Pinpoint the cell where the given text exists, returning its [x, y] midpoint coordinate. 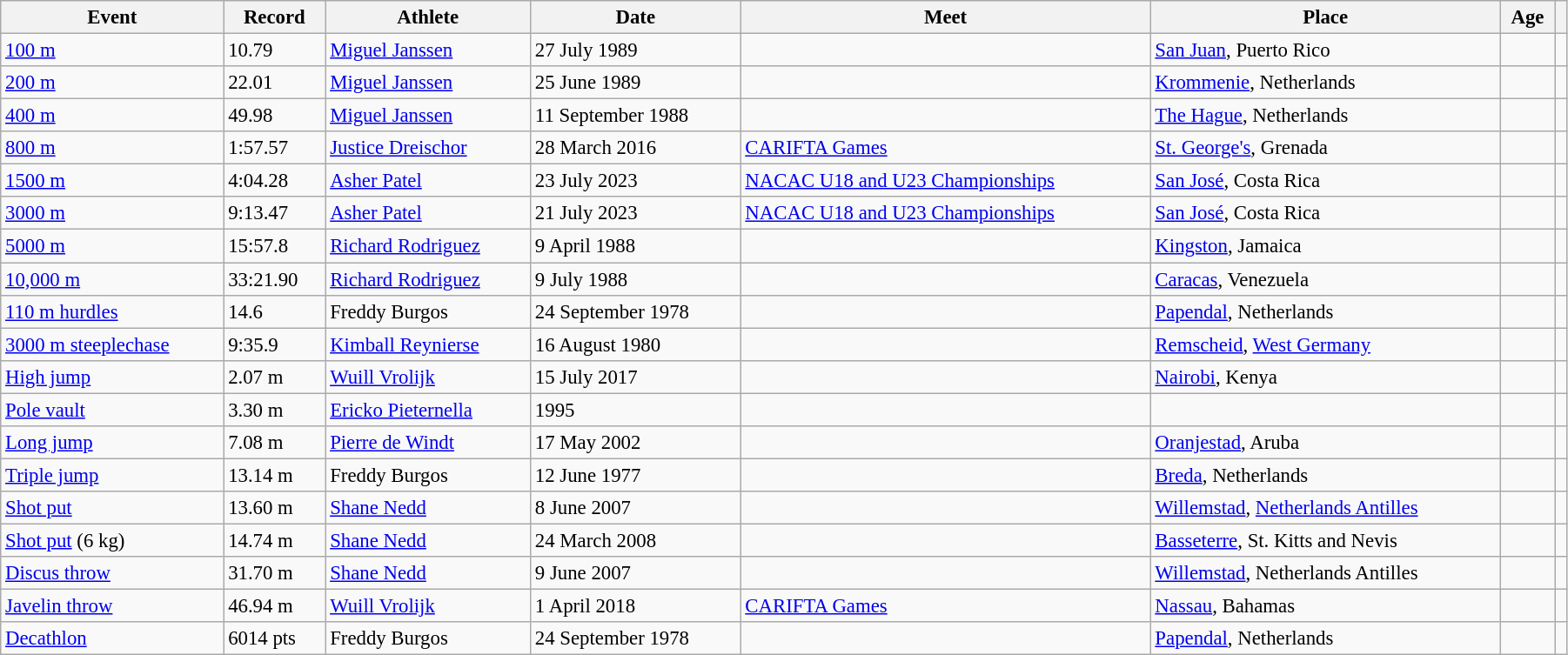
Breda, Netherlands [1325, 475]
9:35.9 [275, 344]
Justice Dreischor [428, 148]
49.98 [275, 116]
10.79 [275, 50]
Kingston, Jamaica [1325, 246]
Record [275, 17]
13.14 m [275, 475]
Krommenie, Netherlands [1325, 83]
5000 m [112, 246]
25 June 1989 [635, 83]
Nassau, Bahamas [1325, 606]
Triple jump [112, 475]
9 April 1988 [635, 246]
Date [635, 17]
Ericko Pieternella [428, 410]
1995 [635, 410]
12 June 1977 [635, 475]
200 m [112, 83]
23 July 2023 [635, 181]
9 July 1988 [635, 279]
400 m [112, 116]
The Hague, Netherlands [1325, 116]
3000 m [112, 213]
7.08 m [275, 443]
10,000 m [112, 279]
1 April 2018 [635, 606]
15 July 2017 [635, 377]
Decathlon [112, 638]
St. George's, Grenada [1325, 148]
Pierre de Windt [428, 443]
Pole vault [112, 410]
Shot put [112, 508]
Basseterre, St. Kitts and Nevis [1325, 540]
21 July 2023 [635, 213]
4:04.28 [275, 181]
9 June 2007 [635, 573]
3000 m steeplechase [112, 344]
Place [1325, 17]
Kimball Reynierse [428, 344]
1:57.57 [275, 148]
Caracas, Venezuela [1325, 279]
110 m hurdles [112, 311]
15:57.8 [275, 246]
Discus throw [112, 573]
6014 pts [275, 638]
14.6 [275, 311]
Oranjestad, Aruba [1325, 443]
San Juan, Puerto Rico [1325, 50]
800 m [112, 148]
17 May 2002 [635, 443]
14.74 m [275, 540]
28 March 2016 [635, 148]
33:21.90 [275, 279]
9:13.47 [275, 213]
Athlete [428, 17]
Nairobi, Kenya [1325, 377]
Shot put (6 kg) [112, 540]
Javelin throw [112, 606]
High jump [112, 377]
2.07 m [275, 377]
46.94 m [275, 606]
31.70 m [275, 573]
Remscheid, West Germany [1325, 344]
16 August 1980 [635, 344]
Long jump [112, 443]
8 June 2007 [635, 508]
13.60 m [275, 508]
Age [1527, 17]
22.01 [275, 83]
24 March 2008 [635, 540]
11 September 1988 [635, 116]
Meet [945, 17]
1500 m [112, 181]
Event [112, 17]
100 m [112, 50]
27 July 1989 [635, 50]
3.30 m [275, 410]
